Search for the cell housing the specified text and yield its (x, y) center coordinate. 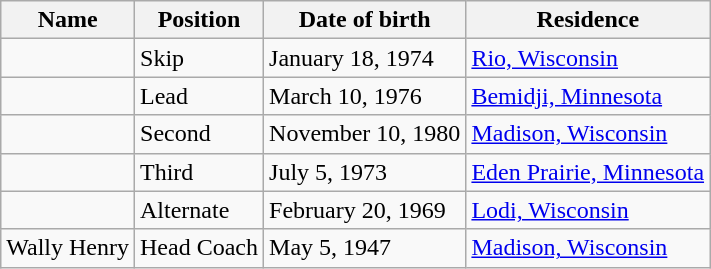
Eden Prairie, Minnesota (588, 172)
Skip (200, 58)
Date of birth (365, 20)
July 5, 1973 (365, 172)
Head Coach (200, 248)
Alternate (200, 210)
February 20, 1969 (365, 210)
Third (200, 172)
Lodi, Wisconsin (588, 210)
Residence (588, 20)
May 5, 1947 (365, 248)
November 10, 1980 (365, 134)
Name (68, 20)
March 10, 1976 (365, 96)
Second (200, 134)
Wally Henry (68, 248)
Rio, Wisconsin (588, 58)
January 18, 1974 (365, 58)
Bemidji, Minnesota (588, 96)
Position (200, 20)
Lead (200, 96)
